Return (x, y) of the center of cell containing provided text 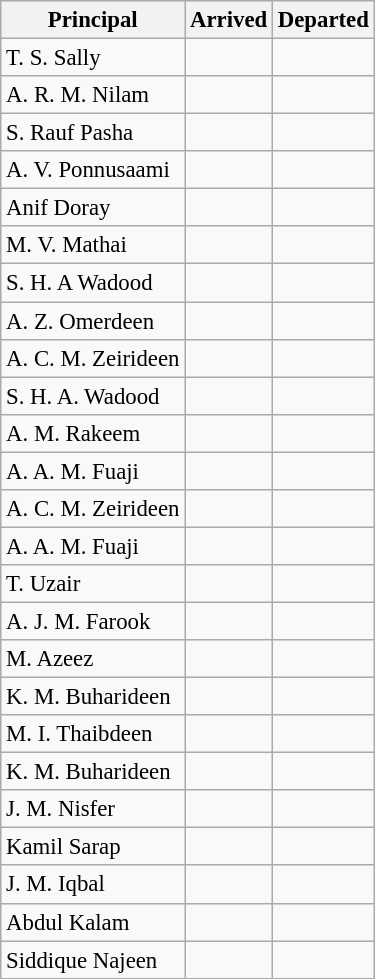
Abdul Kalam (93, 922)
J. M. Iqbal (93, 885)
Principal (93, 20)
M. I. Thaibdeen (93, 734)
Kamil Sarap (93, 847)
A. J. M. Farook (93, 621)
J. M. Nisfer (93, 809)
M. Azeez (93, 659)
Siddique Najeen (93, 960)
S. Rauf Pasha (93, 133)
S. H. A Wadood (93, 283)
Anif Doray (93, 208)
M. V. Mathai (93, 245)
A. R. M. Nilam (93, 95)
A. Z. Omerdeen (93, 321)
T. Uzair (93, 584)
T. S. Sally (93, 58)
S. H. A. Wadood (93, 396)
Departed (323, 20)
Arrived (229, 20)
A. M. Rakeem (93, 433)
A. V. Ponnusaami (93, 170)
